Provide the (x, y) coordinate of the cell's center where the given text is located.  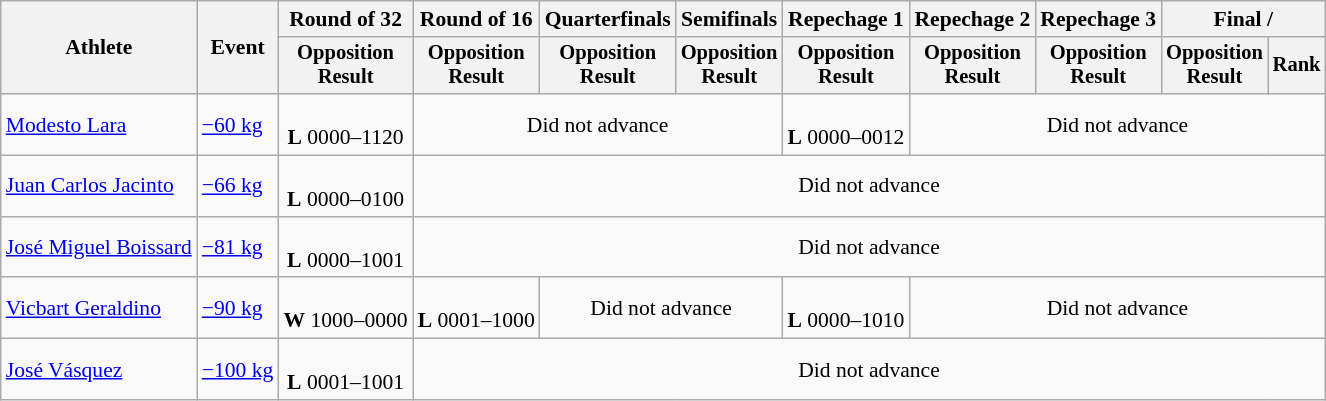
Repechage 3 (1098, 19)
Athlete (99, 48)
L 0000–1001 (345, 248)
−60 kg (238, 124)
−66 kg (238, 186)
−100 kg (238, 370)
L 0000–0012 (846, 124)
Juan Carlos Jacinto (99, 186)
José Miguel Boissard (99, 248)
L 0001–1000 (476, 308)
Quarterfinals (608, 19)
Event (238, 48)
Repechage 2 (972, 19)
−90 kg (238, 308)
Round of 16 (476, 19)
L 0000–1010 (846, 308)
L 0000–0100 (345, 186)
Rank (1297, 66)
Vicbart Geraldino (99, 308)
W 1000–0000 (345, 308)
−81 kg (238, 248)
Round of 32 (345, 19)
José Vásquez (99, 370)
Semifinals (730, 19)
Repechage 1 (846, 19)
Final / (1243, 19)
Modesto Lara (99, 124)
L 0001–1001 (345, 370)
L 0000–1120 (345, 124)
